Output the (x, y) coordinate of the center of the cell containing the given text.  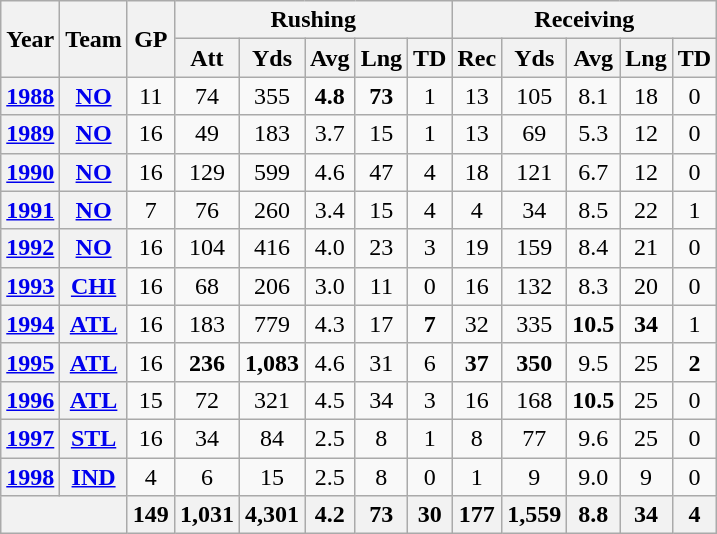
69 (534, 134)
31 (381, 362)
4.3 (330, 324)
1,083 (272, 362)
177 (477, 515)
47 (381, 172)
121 (534, 172)
22 (646, 210)
4.8 (330, 96)
Receiving (584, 20)
74 (206, 96)
1994 (30, 324)
STL (94, 438)
4.5 (330, 400)
8.3 (594, 286)
5.3 (594, 134)
1997 (30, 438)
9.5 (594, 362)
77 (534, 438)
3.7 (330, 134)
8.8 (594, 515)
260 (272, 210)
49 (206, 134)
1992 (30, 248)
76 (206, 210)
104 (206, 248)
4.0 (330, 248)
599 (272, 172)
1989 (30, 134)
4.2 (330, 515)
335 (534, 324)
GP (150, 39)
9.0 (594, 477)
20 (646, 286)
206 (272, 286)
9.6 (594, 438)
6.7 (594, 172)
1996 (30, 400)
Rec (477, 58)
84 (272, 438)
4,301 (272, 515)
168 (534, 400)
Year (30, 39)
37 (477, 362)
2 (694, 362)
8.4 (594, 248)
1988 (30, 96)
159 (534, 248)
149 (150, 515)
Att (206, 58)
21 (646, 248)
1,559 (534, 515)
30 (430, 515)
129 (206, 172)
355 (272, 96)
Team (94, 39)
17 (381, 324)
105 (534, 96)
132 (534, 286)
779 (272, 324)
23 (381, 248)
72 (206, 400)
1990 (30, 172)
1998 (30, 477)
32 (477, 324)
3.0 (330, 286)
19 (477, 248)
IND (94, 477)
1995 (30, 362)
350 (534, 362)
68 (206, 286)
236 (206, 362)
8.5 (594, 210)
Rushing (313, 20)
1993 (30, 286)
CHI (94, 286)
416 (272, 248)
8.1 (594, 96)
1,031 (206, 515)
321 (272, 400)
3.4 (330, 210)
1991 (30, 210)
